Output the [x, y] coordinate of the center of the cell containing the given text.  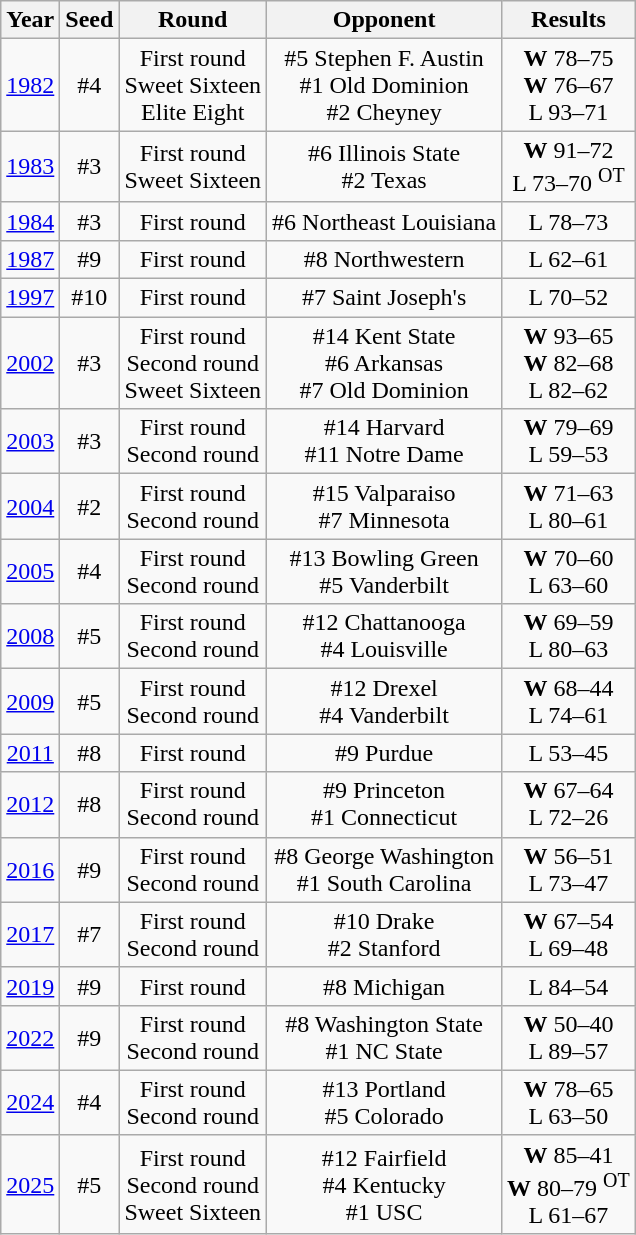
First roundSweet Sixteen [193, 167]
W 93–65W 82–68L 82–62 [569, 363]
L 84–54 [569, 986]
Opponent [384, 20]
1987 [30, 259]
#9 Purdue [384, 753]
#12 Drexel#4 Vanderbilt [384, 702]
W 67–54L 69–48 [569, 934]
L 70–52 [569, 298]
W 68–44L 74–61 [569, 702]
#6 Illinois State#2 Texas [384, 167]
#7 Saint Joseph's [384, 298]
W 91–72L 73–70 OT [569, 167]
W 71–63L 80–61 [569, 506]
#5 Stephen F. Austin#1 Old Dominion#2 Cheyney [384, 85]
1982 [30, 85]
2004 [30, 506]
#13 Bowling Green#5 Vanderbilt [384, 572]
Round [193, 20]
#2 [90, 506]
L 62–61 [569, 259]
#14 Harvard#11 Notre Dame [384, 442]
#15 Valparaiso#7 Minnesota [384, 506]
1983 [30, 167]
1984 [30, 221]
W 78–65L 63–50 [569, 1102]
#10 Drake#2 Stanford [384, 934]
2017 [30, 934]
Seed [90, 20]
2012 [30, 804]
W 78–75W 76–67L 93–71 [569, 85]
W 69–59L 80–63 [569, 636]
Year [30, 20]
2003 [30, 442]
#10 [90, 298]
W 70–60L 63–60 [569, 572]
#8 Northwestern [384, 259]
#9 Princeton#1 Connecticut [384, 804]
2002 [30, 363]
L 53–45 [569, 753]
1997 [30, 298]
#12 Chattanooga#4 Louisville [384, 636]
Results [569, 20]
#8 Washington State#1 NC State [384, 1038]
2016 [30, 870]
W 85–41 W 80–79 OTL 61–67 [569, 1184]
#8 George Washington #1 South Carolina [384, 870]
#13 Portland#5 Colorado [384, 1102]
#14 Kent State#6 Arkansas#7 Old Dominion [384, 363]
First roundSweet SixteenElite Eight [193, 85]
W 79–69L 59–53 [569, 442]
L 78–73 [569, 221]
W 56–51L 73–47 [569, 870]
2009 [30, 702]
W 67–64L 72–26 [569, 804]
2022 [30, 1038]
W 50–40L 89–57 [569, 1038]
#6 Northeast Louisiana [384, 221]
#7 [90, 934]
2019 [30, 986]
2005 [30, 572]
2011 [30, 753]
2024 [30, 1102]
2025 [30, 1184]
2008 [30, 636]
#12 Fairfield#4 Kentucky#1 USC [384, 1184]
#8 Michigan [384, 986]
